Search for the cell housing the specified text and yield its (x, y) center coordinate. 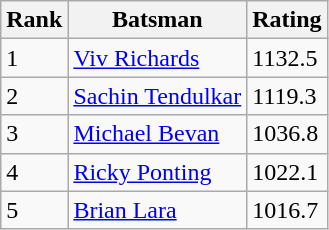
1 (34, 58)
Brian Lara (158, 210)
3 (34, 134)
1119.3 (287, 96)
Ricky Ponting (158, 172)
Michael Bevan (158, 134)
5 (34, 210)
Sachin Tendulkar (158, 96)
Rank (34, 20)
1016.7 (287, 210)
Rating (287, 20)
1132.5 (287, 58)
2 (34, 96)
Viv Richards (158, 58)
4 (34, 172)
1022.1 (287, 172)
1036.8 (287, 134)
Batsman (158, 20)
